Output the (x, y) coordinate of the center of the cell containing the given text.  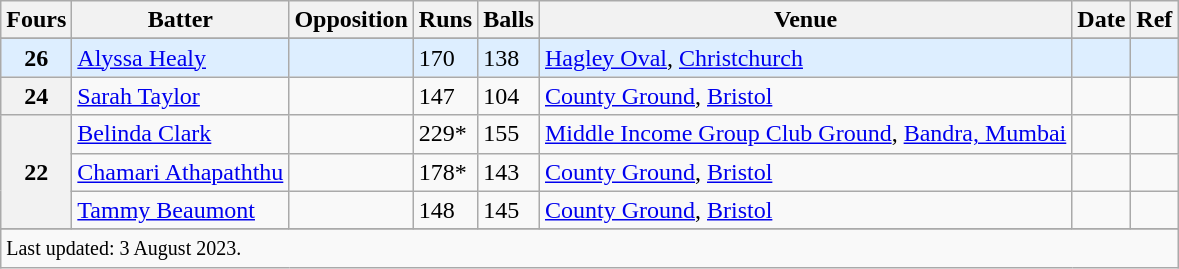
26 (36, 58)
Sarah Taylor (180, 96)
145 (509, 210)
Tammy Beaumont (180, 210)
Ref (1154, 20)
Middle Income Group Club Ground, Bandra, Mumbai (805, 134)
Belinda Clark (180, 134)
Date (1102, 20)
155 (509, 134)
Venue (805, 20)
147 (445, 96)
229* (445, 134)
178* (445, 172)
22 (36, 172)
Opposition (351, 20)
Batter (180, 20)
Balls (509, 20)
Alyssa Healy (180, 58)
24 (36, 96)
Runs (445, 20)
138 (509, 58)
Last updated: 3 August 2023. (590, 248)
Fours (36, 20)
Chamari Athapaththu (180, 172)
170 (445, 58)
143 (509, 172)
104 (509, 96)
Hagley Oval, Christchurch (805, 58)
148 (445, 210)
